Return the (X, Y) coordinate for the center point of the cell that contains the specified text.  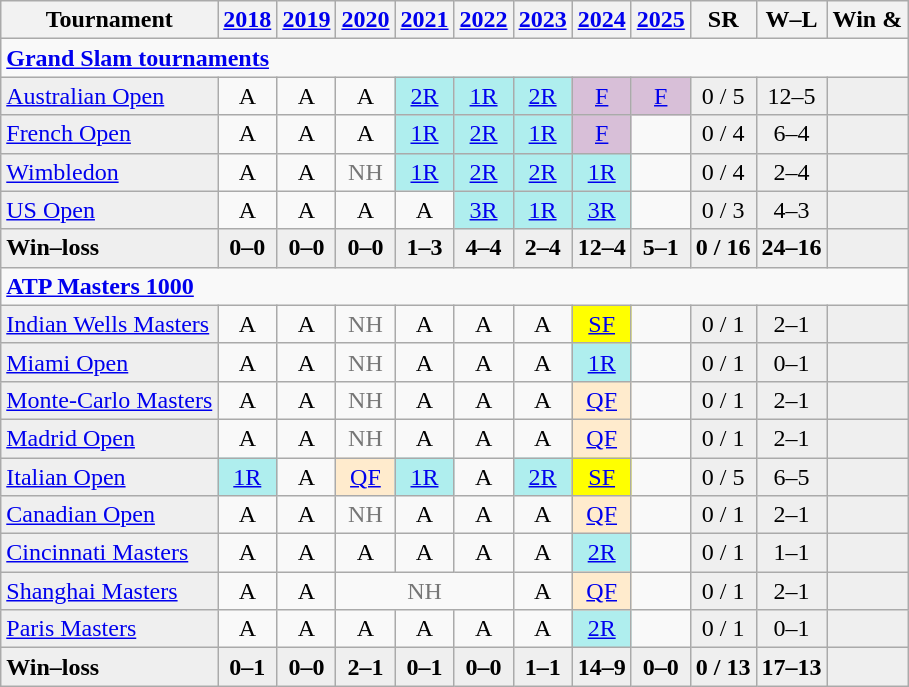
12–5 (792, 96)
SR (723, 20)
2020 (366, 20)
Miami Open (110, 362)
French Open (110, 134)
ATP Masters 1000 (454, 286)
2021 (424, 20)
Win & (868, 20)
0 / 16 (723, 248)
2019 (306, 20)
1–3 (424, 248)
6–5 (792, 477)
2024 (602, 20)
24–16 (792, 248)
Canadian Open (110, 515)
2025 (660, 20)
Wimbledon (110, 172)
0 / 3 (723, 210)
2018 (248, 20)
6–4 (792, 134)
5–1 (660, 248)
Madrid Open (110, 438)
Australian Open (110, 96)
Cincinnati Masters (110, 553)
Shanghai Masters (110, 591)
W–L (792, 20)
Indian Wells Masters (110, 324)
Monte-Carlo Masters (110, 400)
Paris Masters (110, 629)
Grand Slam tournaments (454, 58)
Italian Open (110, 477)
12–4 (602, 248)
14–9 (602, 667)
4–4 (484, 248)
2022 (484, 20)
4–3 (792, 210)
US Open (110, 210)
17–13 (792, 667)
Tournament (110, 20)
2023 (542, 20)
0 / 13 (723, 667)
